From the cell containing the given text, extract its center point as [X, Y] coordinate. 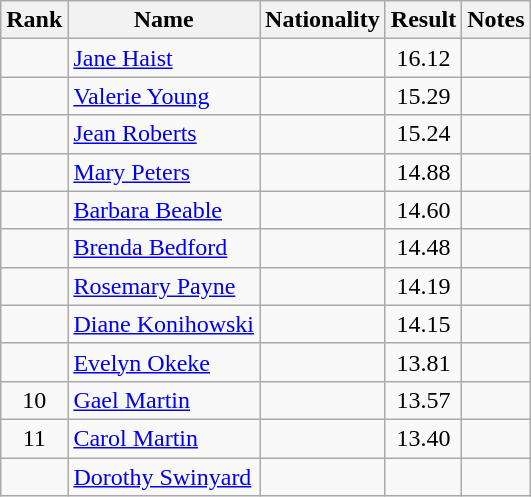
Diane Konihowski [164, 324]
16.12 [423, 58]
14.15 [423, 324]
13.81 [423, 362]
14.60 [423, 210]
Notes [496, 20]
Carol Martin [164, 438]
14.19 [423, 286]
Brenda Bedford [164, 248]
13.40 [423, 438]
14.88 [423, 172]
Rank [34, 20]
Rosemary Payne [164, 286]
15.24 [423, 134]
Mary Peters [164, 172]
Result [423, 20]
Dorothy Swinyard [164, 477]
Valerie Young [164, 96]
Evelyn Okeke [164, 362]
11 [34, 438]
13.57 [423, 400]
Jane Haist [164, 58]
10 [34, 400]
Jean Roberts [164, 134]
15.29 [423, 96]
Barbara Beable [164, 210]
Name [164, 20]
Nationality [323, 20]
14.48 [423, 248]
Gael Martin [164, 400]
